Output the [X, Y] coordinate of the center of the cell containing the given text.  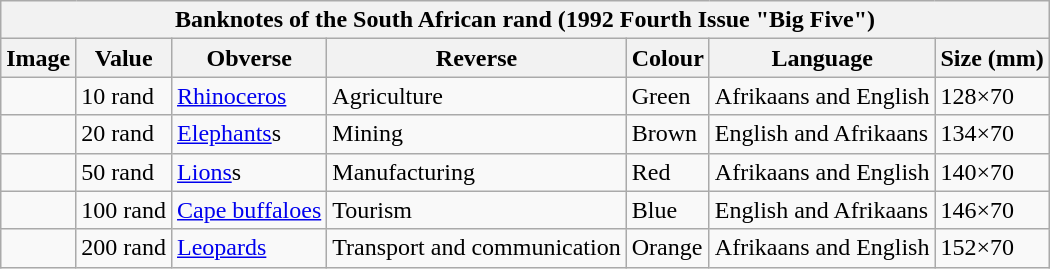
Size (mm) [992, 58]
152×70 [992, 248]
Red [668, 172]
Mining [476, 134]
140×70 [992, 172]
Obverse [250, 58]
Leopards [250, 248]
Manufacturing [476, 172]
Blue [668, 210]
Image [38, 58]
Value [124, 58]
Lionss [250, 172]
Tourism [476, 210]
146×70 [992, 210]
Agriculture [476, 96]
Banknotes of the South African rand (1992 Fourth Issue "Big Five") [526, 20]
Elephantss [250, 134]
Reverse [476, 58]
Language [822, 58]
Rhinoceros [250, 96]
Colour [668, 58]
Brown [668, 134]
200 rand [124, 248]
Cape buffaloes [250, 210]
Green [668, 96]
50 rand [124, 172]
100 rand [124, 210]
128×70 [992, 96]
Transport and communication [476, 248]
134×70 [992, 134]
Orange [668, 248]
20 rand [124, 134]
10 rand [124, 96]
